Search for the cell housing the specified text and yield its (x, y) center coordinate. 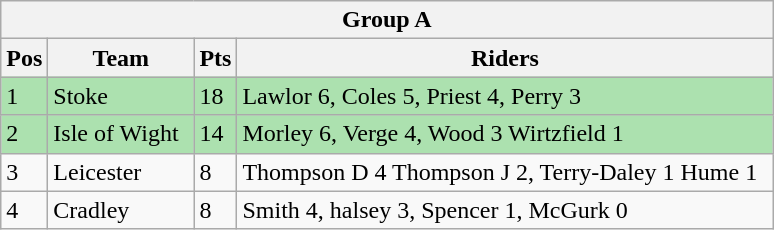
Isle of Wight (121, 134)
Leicester (121, 172)
Stoke (121, 96)
Thompson D 4 Thompson J 2, Terry-Daley 1 Hume 1 (505, 172)
18 (216, 96)
Smith 4, halsey 3, Spencer 1, McGurk 0 (505, 210)
Cradley (121, 210)
Morley 6, Verge 4, Wood 3 Wirtzfield 1 (505, 134)
3 (24, 172)
2 (24, 134)
Team (121, 58)
Group A (387, 20)
Pts (216, 58)
Lawlor 6, Coles 5, Priest 4, Perry 3 (505, 96)
14 (216, 134)
4 (24, 210)
Riders (505, 58)
1 (24, 96)
Pos (24, 58)
